Determine the (X, Y) coordinate at the center of the cell enclosing the given text.  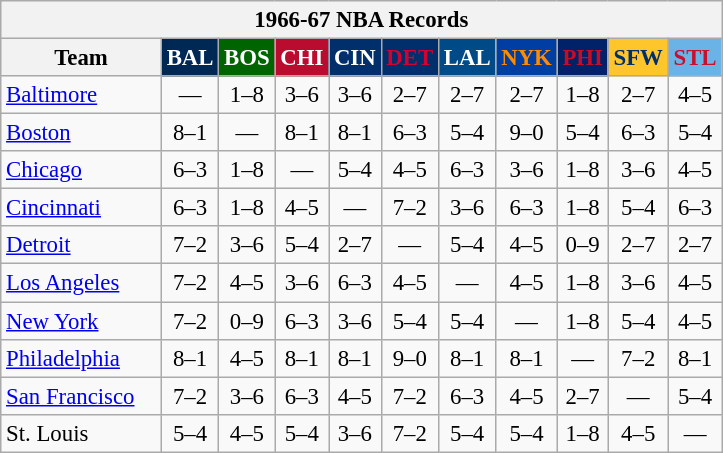
SFW (638, 58)
PHI (582, 58)
San Francisco (82, 396)
Detroit (82, 245)
Philadelphia (82, 358)
Team (82, 58)
1966-67 NBA Records (362, 20)
Los Angeles (82, 283)
BOS (247, 58)
New York (82, 321)
CIN (355, 58)
DET (410, 58)
STL (695, 58)
BAL (190, 58)
Cincinnati (82, 208)
Baltimore (82, 95)
St. Louis (82, 433)
NYK (526, 58)
Chicago (82, 170)
CHI (302, 58)
Boston (82, 133)
LAL (466, 58)
